Capture the cell that displays the provided text and extract its (x, y) central coordinate. 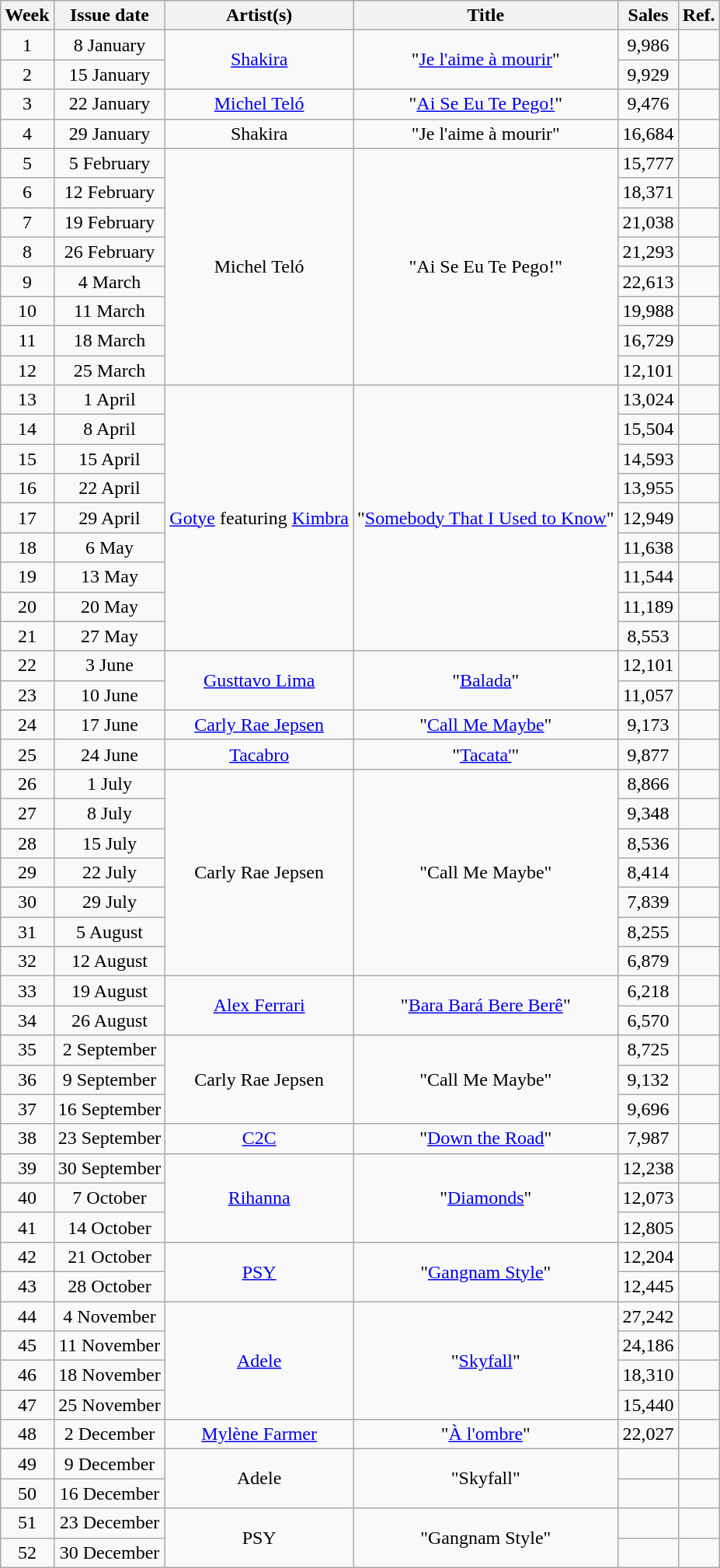
11,544 (648, 577)
23 (27, 695)
22 July (110, 873)
16,729 (648, 340)
22 April (110, 488)
9 (27, 281)
"Balada" (485, 680)
Week (27, 16)
37 (27, 1109)
3 (27, 104)
16 December (110, 1493)
6 (27, 193)
15,504 (648, 429)
8 July (110, 813)
6,879 (648, 961)
19 (27, 577)
12,073 (648, 1198)
"Down the Road" (485, 1139)
12,204 (648, 1257)
15 January (110, 75)
Sales (648, 16)
26 February (110, 252)
25 November (110, 1405)
Alex Ferrari (259, 1006)
9,986 (648, 45)
17 (27, 518)
15,777 (648, 163)
21 October (110, 1257)
3 June (110, 666)
15 April (110, 459)
30 (27, 902)
9,132 (648, 1080)
Title (485, 16)
8 (27, 252)
27 (27, 813)
26 (27, 784)
11,057 (648, 695)
24 (27, 725)
41 (27, 1227)
12 (27, 370)
"Tacata'" (485, 754)
6,218 (648, 991)
22 January (110, 104)
29 July (110, 902)
Ref. (699, 16)
32 (27, 961)
2 September (110, 1050)
13 May (110, 577)
11,189 (648, 607)
2 December (110, 1434)
Rihanna (259, 1198)
4 (27, 134)
23 September (110, 1139)
17 June (110, 725)
1 April (110, 400)
29 (27, 873)
9 September (110, 1080)
Artist(s) (259, 16)
52 (27, 1552)
51 (27, 1523)
8 April (110, 429)
Issue date (110, 16)
46 (27, 1375)
27 May (110, 636)
34 (27, 1020)
22,613 (648, 281)
48 (27, 1434)
4 March (110, 281)
19,988 (648, 311)
8,414 (648, 873)
7,839 (648, 902)
30 December (110, 1552)
9,696 (648, 1109)
35 (27, 1050)
27,242 (648, 1316)
6 May (110, 548)
15,440 (648, 1405)
38 (27, 1139)
14,593 (648, 459)
Mylène Farmer (259, 1434)
13 (27, 400)
16,684 (648, 134)
14 (27, 429)
C2C (259, 1139)
22,027 (648, 1434)
1 (27, 45)
Gusttavo Lima (259, 680)
10 (27, 311)
19 February (110, 222)
30 September (110, 1168)
12,238 (648, 1168)
12 August (110, 961)
22 (27, 666)
8,725 (648, 1050)
9 December (110, 1464)
8 January (110, 45)
12,805 (648, 1227)
36 (27, 1080)
13,024 (648, 400)
23 December (110, 1523)
40 (27, 1198)
28 (27, 843)
29 January (110, 134)
21,038 (648, 222)
13,955 (648, 488)
"À l'ombre" (485, 1434)
16 September (110, 1109)
"Bara Bará Bere Berê" (485, 1006)
7 October (110, 1198)
10 June (110, 695)
2 (27, 75)
Tacabro (259, 754)
5 February (110, 163)
18,310 (648, 1375)
11 March (110, 311)
31 (27, 932)
42 (27, 1257)
11 (27, 340)
19 August (110, 991)
8,553 (648, 636)
43 (27, 1286)
39 (27, 1168)
21 (27, 636)
29 April (110, 518)
"Somebody That I Used to Know" (485, 519)
12,949 (648, 518)
18,371 (648, 193)
20 May (110, 607)
45 (27, 1346)
12,445 (648, 1286)
18 (27, 548)
9,173 (648, 725)
49 (27, 1464)
50 (27, 1493)
14 October (110, 1227)
9,348 (648, 813)
15 (27, 459)
8,536 (648, 843)
24,186 (648, 1346)
"Diamonds" (485, 1198)
20 (27, 607)
Gotye featuring Kimbra (259, 519)
15 July (110, 843)
47 (27, 1405)
25 (27, 754)
7 (27, 222)
1 July (110, 784)
21,293 (648, 252)
16 (27, 488)
12 February (110, 193)
9,929 (648, 75)
24 June (110, 754)
5 August (110, 932)
33 (27, 991)
11,638 (648, 548)
26 August (110, 1020)
5 (27, 163)
9,476 (648, 104)
44 (27, 1316)
25 March (110, 370)
4 November (110, 1316)
8,255 (648, 932)
18 March (110, 340)
8,866 (648, 784)
7,987 (648, 1139)
9,877 (648, 754)
18 November (110, 1375)
28 October (110, 1286)
6,570 (648, 1020)
11 November (110, 1346)
